Return the (X, Y) coordinate for the center point of the cell that contains the specified text.  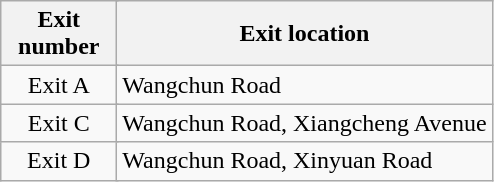
Exit number (59, 34)
Wangchun Road, Xinyuan Road (304, 161)
Exit A (59, 85)
Wangchun Road (304, 85)
Exit D (59, 161)
Wangchun Road, Xiangcheng Avenue (304, 123)
Exit C (59, 123)
Exit location (304, 34)
